Return the [X, Y] coordinate for the center point of the cell that contains the specified text.  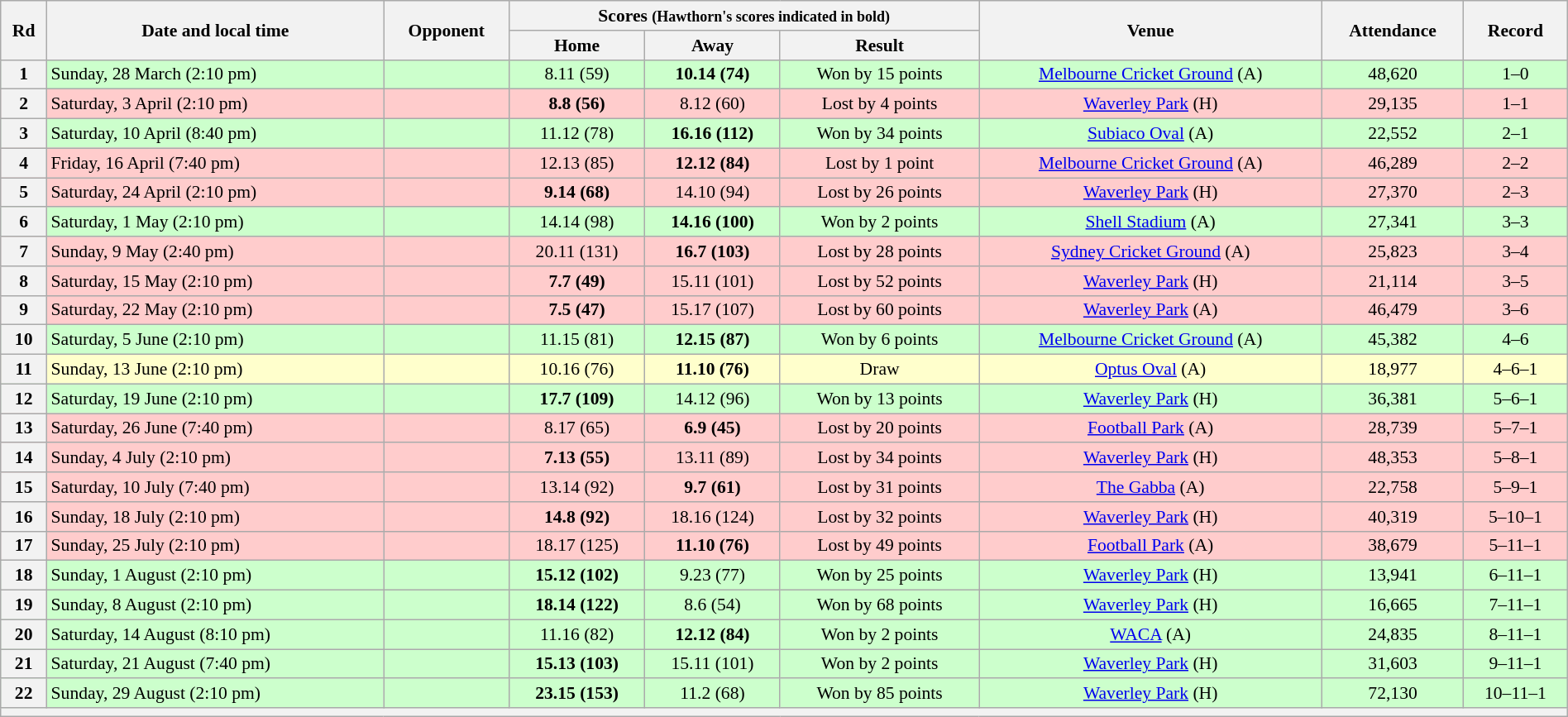
7.13 (55) [577, 458]
Saturday, 15 May (2:10 pm) [215, 281]
Lost by 49 points [879, 546]
23.15 (153) [577, 694]
4–6–1 [1516, 370]
9.7 (61) [713, 487]
18 [24, 576]
12.15 (87) [713, 340]
46,479 [1393, 310]
Won by 13 points [879, 399]
11 [24, 370]
5 [24, 193]
2–1 [1516, 134]
8.8 (56) [577, 104]
Lost by 31 points [879, 487]
1–1 [1516, 104]
Sunday, 8 August (2:10 pm) [215, 605]
8.12 (60) [713, 104]
Won by 68 points [879, 605]
13.14 (92) [577, 487]
Lost by 26 points [879, 193]
11.2 (68) [713, 694]
19 [24, 605]
31,603 [1393, 664]
8.6 (54) [713, 605]
4–6 [1516, 340]
Lost by 28 points [879, 251]
7.5 (47) [577, 310]
Optus Oval (A) [1151, 370]
Won by 34 points [879, 134]
11.16 (82) [577, 634]
Sunday, 18 July (2:10 pm) [215, 517]
7.7 (49) [577, 281]
Lost by 60 points [879, 310]
Lost by 32 points [879, 517]
9–11–1 [1516, 664]
27,370 [1393, 193]
Sunday, 29 August (2:10 pm) [215, 694]
Saturday, 5 June (2:10 pm) [215, 340]
Saturday, 21 August (7:40 pm) [215, 664]
Won by 6 points [879, 340]
14 [24, 458]
10.16 (76) [577, 370]
18.16 (124) [713, 517]
22 [24, 694]
2–3 [1516, 193]
Sunday, 1 August (2:10 pm) [215, 576]
Saturday, 24 April (2:10 pm) [215, 193]
22,758 [1393, 487]
7 [24, 251]
10.14 (74) [713, 74]
16.16 (112) [713, 134]
18.17 (125) [577, 546]
9 [24, 310]
25,823 [1393, 251]
Lost by 4 points [879, 104]
3 [24, 134]
45,382 [1393, 340]
Venue [1151, 30]
Attendance [1393, 30]
Record [1516, 30]
72,130 [1393, 694]
Saturday, 19 June (2:10 pm) [215, 399]
5–6–1 [1516, 399]
21,114 [1393, 281]
38,679 [1393, 546]
Lost by 20 points [879, 428]
8 [24, 281]
46,289 [1393, 163]
29,135 [1393, 104]
Saturday, 22 May (2:10 pm) [215, 310]
14.16 (100) [713, 222]
48,620 [1393, 74]
12.13 (85) [577, 163]
16,665 [1393, 605]
18.14 (122) [577, 605]
Sunday, 25 July (2:10 pm) [215, 546]
5–9–1 [1516, 487]
2–2 [1516, 163]
24,835 [1393, 634]
14.8 (92) [577, 517]
3–3 [1516, 222]
5–10–1 [1516, 517]
40,319 [1393, 517]
22,552 [1393, 134]
6 [24, 222]
10 [24, 340]
15 [24, 487]
17.7 (109) [577, 399]
11.15 (81) [577, 340]
13.11 (89) [713, 458]
Saturday, 1 May (2:10 pm) [215, 222]
Saturday, 26 June (7:40 pm) [215, 428]
4 [24, 163]
2 [24, 104]
WACA (A) [1151, 634]
12 [24, 399]
Sunday, 4 July (2:10 pm) [215, 458]
Lost by 34 points [879, 458]
14.14 (98) [577, 222]
14.12 (96) [713, 399]
28,739 [1393, 428]
15.12 (102) [577, 576]
Rd [24, 30]
Friday, 16 April (7:40 pm) [215, 163]
48,353 [1393, 458]
5–7–1 [1516, 428]
15.13 (103) [577, 664]
3–4 [1516, 251]
Sunday, 28 March (2:10 pm) [215, 74]
The Gabba (A) [1151, 487]
6.9 (45) [713, 428]
8.11 (59) [577, 74]
14.10 (94) [713, 193]
20 [24, 634]
Saturday, 10 July (7:40 pm) [215, 487]
10–11–1 [1516, 694]
Waverley Park (A) [1151, 310]
36,381 [1393, 399]
Result [879, 45]
Subiaco Oval (A) [1151, 134]
Saturday, 14 August (8:10 pm) [215, 634]
17 [24, 546]
9.23 (77) [713, 576]
Saturday, 3 April (2:10 pm) [215, 104]
Date and local time [215, 30]
Won by 15 points [879, 74]
15.17 (107) [713, 310]
3–5 [1516, 281]
27,341 [1393, 222]
16.7 (103) [713, 251]
5–8–1 [1516, 458]
Lost by 52 points [879, 281]
Scores (Hawthorn's scores indicated in bold) [744, 16]
6–11–1 [1516, 576]
16 [24, 517]
11.12 (78) [577, 134]
Saturday, 10 April (8:40 pm) [215, 134]
9.14 (68) [577, 193]
Sunday, 9 May (2:40 pm) [215, 251]
1 [24, 74]
13 [24, 428]
Won by 25 points [879, 576]
8.17 (65) [577, 428]
Lost by 1 point [879, 163]
8–11–1 [1516, 634]
Sunday, 13 June (2:10 pm) [215, 370]
7–11–1 [1516, 605]
18,977 [1393, 370]
Opponent [447, 30]
1–0 [1516, 74]
21 [24, 664]
Draw [879, 370]
Home [577, 45]
Sydney Cricket Ground (A) [1151, 251]
13,941 [1393, 576]
20.11 (131) [577, 251]
Away [713, 45]
3–6 [1516, 310]
Shell Stadium (A) [1151, 222]
5–11–1 [1516, 546]
Won by 85 points [879, 694]
